Return the (x, y) coordinate for the center point of the cell that contains the specified text.  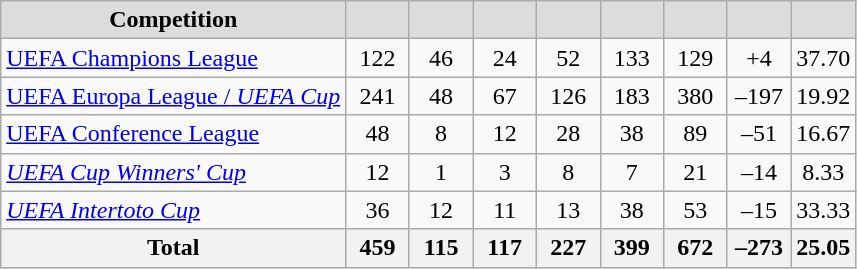
89 (696, 134)
115 (441, 248)
122 (378, 58)
46 (441, 58)
–15 (759, 210)
–51 (759, 134)
16.67 (824, 134)
19.92 (824, 96)
28 (568, 134)
11 (505, 210)
21 (696, 172)
672 (696, 248)
Competition (174, 20)
241 (378, 96)
183 (632, 96)
UEFA Intertoto Cup (174, 210)
52 (568, 58)
–14 (759, 172)
53 (696, 210)
UEFA Conference League (174, 134)
37.70 (824, 58)
–273 (759, 248)
126 (568, 96)
–197 (759, 96)
133 (632, 58)
24 (505, 58)
1 (441, 172)
UEFA Cup Winners' Cup (174, 172)
33.33 (824, 210)
UEFA Europa League / UEFA Cup (174, 96)
13 (568, 210)
67 (505, 96)
227 (568, 248)
380 (696, 96)
UEFA Champions League (174, 58)
8.33 (824, 172)
25.05 (824, 248)
459 (378, 248)
7 (632, 172)
399 (632, 248)
129 (696, 58)
117 (505, 248)
+4 (759, 58)
36 (378, 210)
3 (505, 172)
Total (174, 248)
